Capture the cell that displays the provided text and extract its (X, Y) central coordinate. 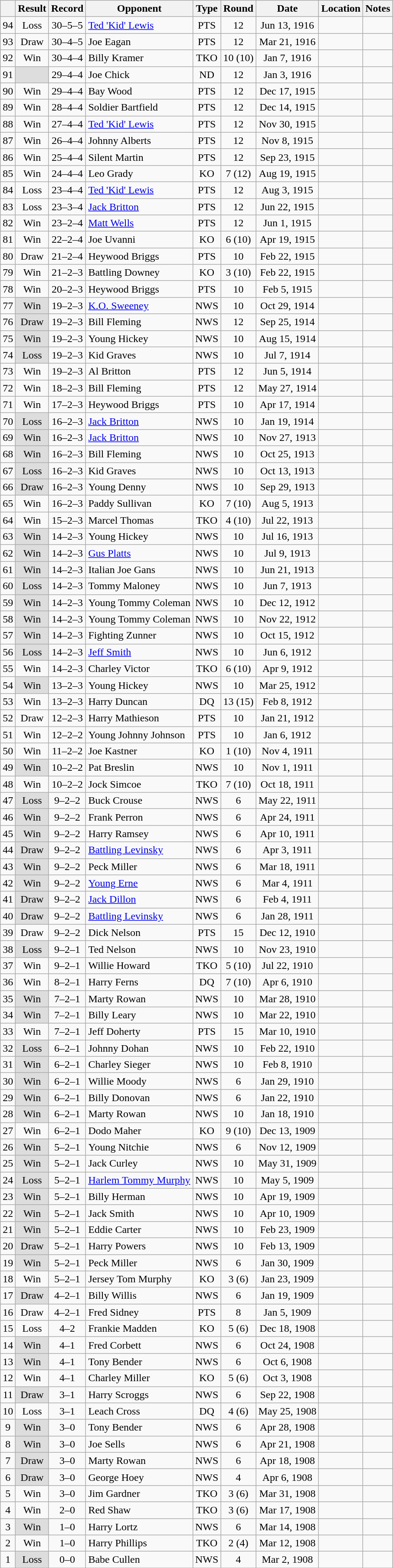
May 22, 1911 (287, 801)
Leo Grady (140, 173)
Jan 23, 1909 (287, 1279)
Mar 2, 1908 (287, 1560)
Joe Uvanni (140, 240)
43 (8, 867)
9 (8, 1428)
54 (8, 685)
24 (8, 1180)
7 (12) (239, 173)
Dick Nelson (140, 932)
Jan 18, 1910 (287, 1114)
Feb 8, 1910 (287, 1065)
57 (8, 636)
36 (8, 982)
Dec 12, 1912 (287, 603)
Frank Perron (140, 817)
15–2–3 (67, 520)
20–2–3 (67, 289)
Young Johnny Johnson (140, 735)
Joe Sells (140, 1444)
ND (206, 75)
7 (8, 1460)
Sep 22, 1908 (287, 1395)
Harry Scroggs (140, 1395)
Sep 25, 1914 (287, 322)
20 (8, 1246)
40 (8, 916)
92 (8, 58)
Jan 6, 1912 (287, 735)
Marcel Thomas (140, 520)
26 (8, 1147)
Italian Joe Gans (140, 570)
May 5, 1909 (287, 1180)
Fred Sidney (140, 1312)
41 (8, 900)
Silent Martin (140, 157)
2–0 (67, 1510)
Type (206, 9)
Jul 7, 1914 (287, 355)
Billy Leary (140, 1015)
Johnny Alberts (140, 140)
75 (8, 339)
Apr 28, 1908 (287, 1428)
17–2–3 (67, 404)
90 (8, 91)
30–4–4 (67, 58)
Record (67, 9)
69 (8, 437)
93 (8, 42)
48 (8, 784)
Young Nitchie (140, 1147)
16 (8, 1312)
Charley Victor (140, 668)
Dec 17, 1915 (287, 91)
27 (8, 1131)
51 (8, 735)
58 (8, 619)
2 (8, 1543)
4 (10) (239, 520)
1 (10) (239, 751)
74 (8, 355)
Nov 27, 1913 (287, 437)
Mar 14, 1908 (287, 1526)
Billy Herman (140, 1196)
3 (8, 1526)
38 (8, 949)
Mar 17, 1908 (287, 1510)
Ted Nelson (140, 949)
88 (8, 124)
Mar 31, 1908 (287, 1493)
Harry Ferns (140, 982)
Dec 14, 1915 (287, 108)
56 (8, 652)
60 (8, 586)
Jun 6, 1912 (287, 652)
21–2–3 (67, 273)
30 (8, 1081)
91 (8, 75)
47 (8, 801)
May 25, 1908 (287, 1411)
Jun 22, 1915 (287, 207)
Jeff Doherty (140, 1032)
53 (8, 701)
Mar 21, 1916 (287, 42)
1 (8, 1560)
Charley Miller (140, 1378)
Charley Sieger (140, 1065)
Billy Donovan (140, 1098)
3 (10) (239, 273)
Location (341, 9)
83 (8, 207)
Aug 5, 1913 (287, 504)
Leach Cross (140, 1411)
49 (8, 768)
Red Shaw (140, 1510)
Mar 18, 1911 (287, 867)
81 (8, 240)
Johnny Dohan (140, 1048)
Result (32, 9)
Frankie Madden (140, 1329)
55 (8, 668)
23–2–4 (67, 223)
K.O. Sweeney (140, 306)
82 (8, 223)
22–2–4 (67, 240)
Harry Lortz (140, 1526)
Mar 10, 1910 (287, 1032)
Mar 25, 1912 (287, 685)
Nov 23, 1910 (287, 949)
Feb 23, 1909 (287, 1229)
26–4–4 (67, 140)
Mar 28, 1910 (287, 998)
Young Denny (140, 487)
11 (8, 1395)
Jul 16, 1913 (287, 537)
34 (8, 1015)
62 (8, 553)
84 (8, 190)
89 (8, 108)
Jim Gardner (140, 1493)
Paddy Sullivan (140, 504)
18–2–3 (67, 388)
Apr 10, 1911 (287, 834)
Jan 21, 1912 (287, 718)
Harry Mathieson (140, 718)
59 (8, 603)
Oct 29, 1914 (287, 306)
12–2–2 (67, 735)
64 (8, 520)
35 (8, 998)
77 (8, 306)
Babe Cullen (140, 1560)
Harlem Tommy Murphy (140, 1180)
Opponent (140, 9)
Jack Smith (140, 1213)
Bay Wood (140, 91)
25 (8, 1164)
Apr 24, 1911 (287, 817)
61 (8, 570)
71 (8, 404)
Jun 5, 1914 (287, 372)
22 (8, 1213)
9 (10) (239, 1131)
10 (10) (239, 58)
0–0 (67, 1560)
Jan 19, 1909 (287, 1296)
Dec 18, 1908 (287, 1329)
Pat Breslin (140, 768)
30–5–5 (67, 25)
Willie Howard (140, 965)
72 (8, 388)
Joe Kastner (140, 751)
Mar 22, 1910 (287, 1015)
30–4–5 (67, 42)
5 (8, 1493)
78 (8, 289)
17 (8, 1296)
Dec 12, 1910 (287, 932)
Apr 10, 1909 (287, 1213)
Al Britton (140, 372)
14 (8, 1345)
Feb 13, 1909 (287, 1246)
28–4–4 (67, 108)
Harry Powers (140, 1246)
Oct 13, 1913 (287, 470)
Nov 30, 1915 (287, 124)
Joe Chick (140, 75)
Jul 22, 1913 (287, 520)
23–4–4 (67, 190)
39 (8, 932)
Apr 19, 1909 (287, 1196)
Nov 22, 1912 (287, 619)
13 (15) (239, 701)
Apr 17, 1914 (287, 404)
37 (8, 965)
Feb 4, 1911 (287, 900)
21–2–4 (67, 256)
4 (6) (239, 1411)
Jun 1, 1915 (287, 223)
18 (8, 1279)
Date (287, 9)
Jan 19, 1914 (287, 421)
May 31, 1909 (287, 1164)
76 (8, 322)
Harry Phillips (140, 1543)
27–4–4 (67, 124)
85 (8, 173)
Nov 12, 1909 (287, 1147)
Aug 3, 1915 (287, 190)
Oct 6, 1908 (287, 1362)
George Hoey (140, 1477)
Tommy Maloney (140, 586)
21 (8, 1229)
Soldier Bartfield (140, 108)
94 (8, 25)
42 (8, 883)
68 (8, 454)
Billy Willis (140, 1296)
Oct 25, 1913 (287, 454)
80 (8, 256)
44 (8, 850)
11–2–2 (67, 751)
86 (8, 157)
Joe Eagan (140, 42)
Jan 30, 1909 (287, 1263)
Jock Simcoe (140, 784)
73 (8, 372)
46 (8, 817)
Jan 5, 1909 (287, 1312)
13 (8, 1362)
19 (8, 1263)
70 (8, 421)
Round (239, 9)
2 (4) (239, 1543)
Harry Ramsey (140, 834)
Battling Downey (140, 273)
24–4–4 (67, 173)
Fighting Zunner (140, 636)
Apr 18, 1908 (287, 1460)
Apr 19, 1915 (287, 240)
5 (10) (239, 965)
29 (8, 1098)
Jan 29, 1910 (287, 1081)
Jul 22, 1910 (287, 965)
32 (8, 1048)
Mar 4, 1911 (287, 883)
Jack Dillon (140, 900)
Jul 9, 1913 (287, 553)
Jun 21, 1913 (287, 570)
Jeff Smith (140, 652)
May 27, 1914 (287, 388)
66 (8, 487)
Fred Corbett (140, 1345)
Jack Curley (140, 1164)
52 (8, 718)
Sep 29, 1913 (287, 487)
28 (8, 1114)
Feb 5, 1915 (287, 289)
Feb 22, 1910 (287, 1048)
31 (8, 1065)
Harry Duncan (140, 701)
Notes (378, 9)
Apr 3, 1911 (287, 850)
8–2–1 (67, 982)
Sep 23, 1915 (287, 157)
Apr 9, 1912 (287, 668)
Willie Moody (140, 1081)
Jan 22, 1910 (287, 1098)
Nov 8, 1915 (287, 140)
Dec 13, 1909 (287, 1131)
Oct 18, 1911 (287, 784)
Young Erne (140, 883)
Apr 6, 1910 (287, 982)
Apr 6, 1908 (287, 1477)
Feb 8, 1912 (287, 701)
Jan 28, 1911 (287, 916)
Jun 13, 1916 (287, 25)
Nov 1, 1911 (287, 768)
65 (8, 504)
Oct 15, 1912 (287, 636)
Aug 19, 1915 (287, 173)
63 (8, 537)
Oct 24, 1908 (287, 1345)
12–2–3 (67, 718)
Jersey Tom Murphy (140, 1279)
79 (8, 273)
33 (8, 1032)
67 (8, 470)
4–2 (67, 1329)
Billy Kramer (140, 58)
Jan 3, 1916 (287, 75)
23 (8, 1196)
Nov 4, 1911 (287, 751)
Dodo Maher (140, 1131)
Oct 3, 1908 (287, 1378)
Gus Platts (140, 553)
Matt Wells (140, 223)
87 (8, 140)
25–4–4 (67, 157)
45 (8, 834)
Apr 21, 1908 (287, 1444)
Eddie Carter (140, 1229)
Jun 7, 1913 (287, 586)
Buck Crouse (140, 801)
23–3–4 (67, 207)
Aug 15, 1914 (287, 339)
50 (8, 751)
Jan 7, 1916 (287, 58)
Mar 12, 1908 (287, 1543)
